Output the [X, Y] coordinate of the center of the cell containing the given text.  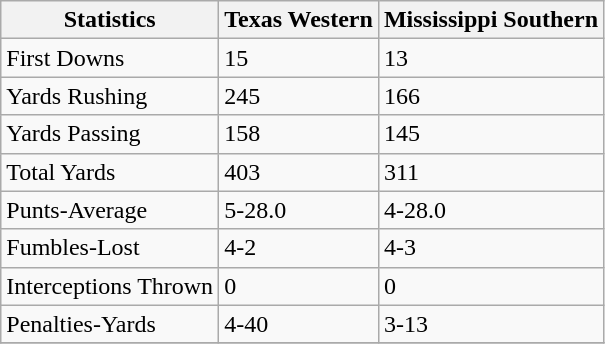
Mississippi Southern [490, 20]
4-40 [299, 324]
Interceptions Thrown [110, 286]
13 [490, 58]
Punts-Average [110, 210]
Penalties-Yards [110, 324]
Texas Western [299, 20]
5-28.0 [299, 210]
Yards Rushing [110, 96]
Statistics [110, 20]
First Downs [110, 58]
4-3 [490, 248]
311 [490, 172]
Total Yards [110, 172]
145 [490, 134]
15 [299, 58]
4-2 [299, 248]
4-28.0 [490, 210]
403 [299, 172]
166 [490, 96]
3-13 [490, 324]
158 [299, 134]
Fumbles-Lost [110, 248]
Yards Passing [110, 134]
245 [299, 96]
